Detect which cell encompasses the target text, then output its [x, y] center coordinate. 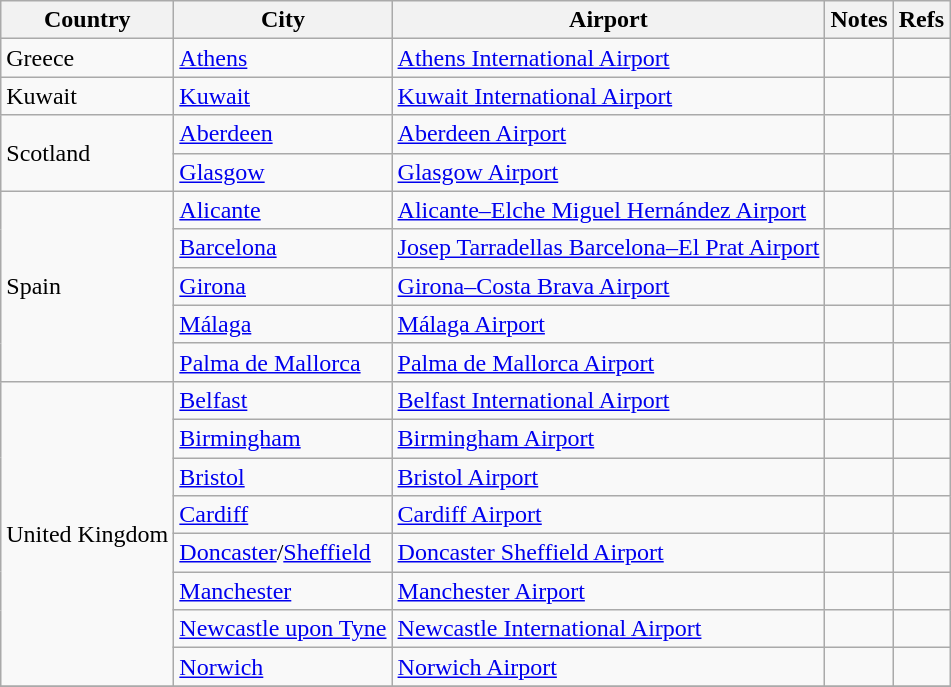
Greece [88, 58]
Spain [88, 286]
Refs [921, 20]
Girona [283, 286]
Birmingham Airport [608, 438]
Doncaster Sheffield Airport [608, 553]
Country [88, 20]
United Kingdom [88, 533]
Belfast International Airport [608, 400]
Aberdeen [283, 134]
Doncaster/Sheffield [283, 553]
Athens [283, 58]
Glasgow Airport [608, 172]
Kuwait International Airport [608, 96]
Málaga [283, 324]
Athens International Airport [608, 58]
Bristol [283, 477]
Palma de Mallorca Airport [608, 362]
Newcastle upon Tyne [283, 629]
Alicante [283, 210]
Josep Tarradellas Barcelona–El Prat Airport [608, 248]
Norwich [283, 667]
Manchester Airport [608, 591]
Cardiff Airport [608, 515]
City [283, 20]
Girona–Costa Brava Airport [608, 286]
Alicante–Elche Miguel Hernández Airport [608, 210]
Manchester [283, 591]
Aberdeen Airport [608, 134]
Belfast [283, 400]
Barcelona [283, 248]
Norwich Airport [608, 667]
Glasgow [283, 172]
Airport [608, 20]
Bristol Airport [608, 477]
Newcastle International Airport [608, 629]
Notes [859, 20]
Palma de Mallorca [283, 362]
Scotland [88, 153]
Birmingham [283, 438]
Málaga Airport [608, 324]
Cardiff [283, 515]
